Scan for the cell matching the given text and deliver its [X, Y] coordinate at center. 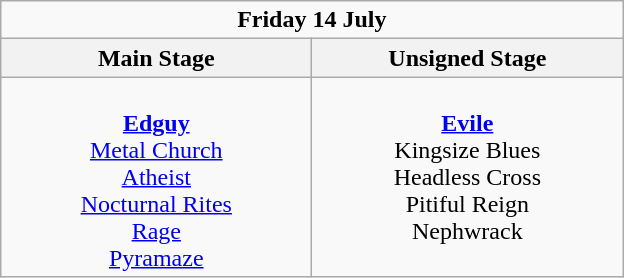
Unsigned Stage [468, 58]
Evile Kingsize Blues Headless Cross Pitiful Reign Nephwrack [468, 177]
Friday 14 July [312, 20]
Main Stage [156, 58]
Edguy Metal Church Atheist Nocturnal Rites Rage Pyramaze [156, 177]
